Find where the given text appears and provide that cell's center as [x, y] coordinate. 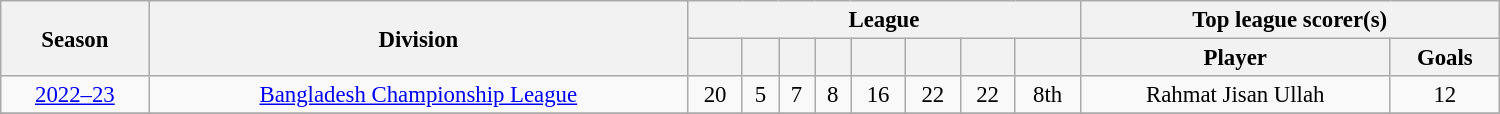
Top league scorer(s) [1290, 20]
Division [418, 38]
7 [796, 95]
Player [1235, 58]
5 [760, 95]
12 [1444, 95]
Bangladesh Championship League [418, 95]
Rahmat Jisan Ullah [1235, 95]
Season [75, 38]
2022–23 [75, 95]
20 [716, 95]
Goals [1444, 58]
16 [878, 95]
8 [833, 95]
8th [1048, 95]
League [884, 20]
